Return the (x, y) coordinate for the center point of the cell that contains the specified text.  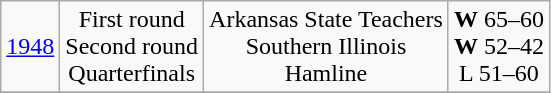
First roundSecond roundQuarterfinals (132, 47)
1948 (30, 47)
W 65–60W 52–42 L 51–60 (498, 47)
Arkansas State TeachersSouthern IllinoisHamline (326, 47)
